Capture the cell that displays the provided text and extract its [x, y] central coordinate. 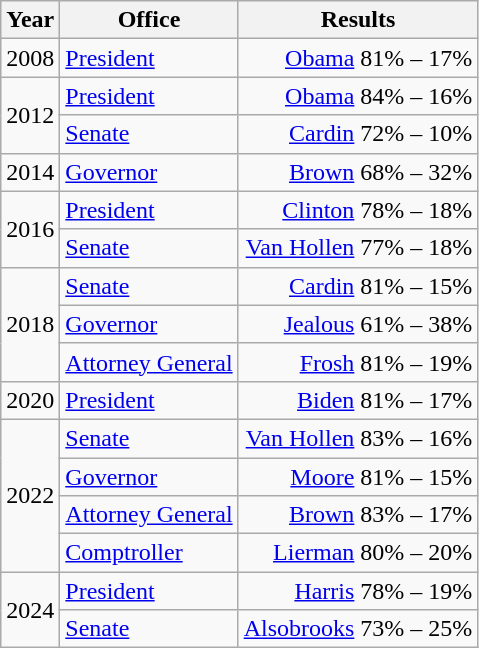
2018 [30, 324]
Jealous 61% – 38% [358, 324]
Obama 84% – 16% [358, 96]
Comptroller [149, 553]
2008 [30, 58]
2016 [30, 229]
Brown 83% – 17% [358, 515]
Alsobrooks 73% – 25% [358, 629]
2020 [30, 400]
Harris 78% – 19% [358, 591]
Cardin 72% – 10% [358, 134]
Year [30, 20]
2012 [30, 115]
Brown 68% – 32% [358, 172]
Results [358, 20]
Obama 81% – 17% [358, 58]
Clinton 78% – 18% [358, 210]
2014 [30, 172]
Cardin 81% – 15% [358, 286]
Lierman 80% – 20% [358, 553]
2024 [30, 610]
Van Hollen 83% – 16% [358, 438]
Frosh 81% – 19% [358, 362]
Office [149, 20]
Van Hollen 77% – 18% [358, 248]
Moore 81% – 15% [358, 477]
Biden 81% – 17% [358, 400]
2022 [30, 495]
